Output the [x, y] coordinate of the center of the cell containing the given text.  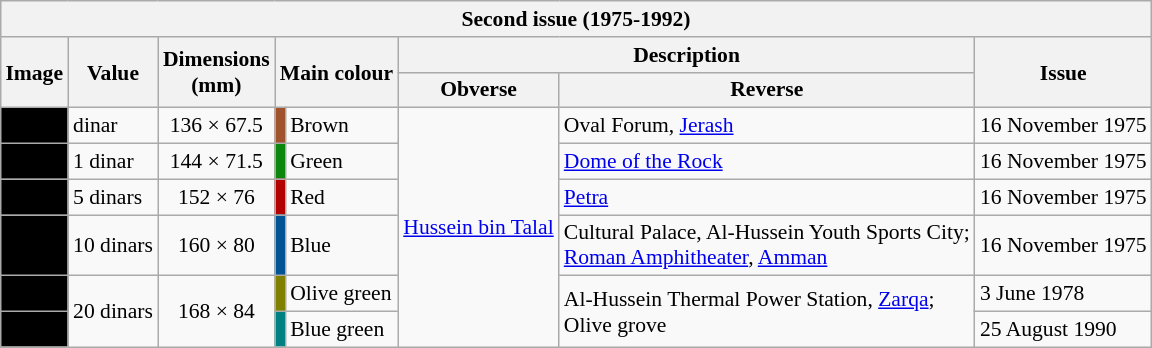
Blue green [342, 329]
144 × 71.5 [216, 161]
Description [686, 54]
Reverse [767, 90]
Hussein bin Talal [478, 228]
Second issue (1975-1992) [576, 19]
3 June 1978 [1064, 294]
5 dinars [113, 197]
Al-Hussein Thermal Power Station, Zarqa;Olive grove [767, 312]
160 × 80 [216, 244]
Oval Forum, Jerash [767, 126]
Green [342, 161]
Issue [1064, 72]
1 dinar [113, 161]
Dimensions(mm) [216, 72]
Petra [767, 197]
Dome of the Rock [767, 161]
Value [113, 72]
25 August 1990 [1064, 329]
Cultural Palace, Al-Hussein Youth Sports City;Roman Amphitheater, Amman [767, 244]
Brown [342, 126]
152 × 76 [216, 197]
168 × 84 [216, 312]
Main colour [336, 72]
Image [34, 72]
Blue [342, 244]
dinar [113, 126]
Obverse [478, 90]
20 dinars [113, 312]
10 dinars [113, 244]
Olive green [342, 294]
136 × 67.5 [216, 126]
Red [342, 197]
